Locate the cell with the specified text and output its [x, y] center coordinate. 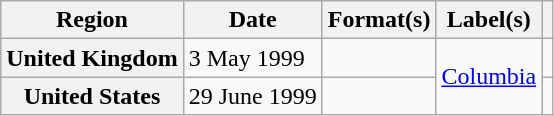
3 May 1999 [252, 58]
United States [92, 96]
Label(s) [489, 20]
Date [252, 20]
Columbia [489, 77]
Format(s) [379, 20]
Region [92, 20]
United Kingdom [92, 58]
29 June 1999 [252, 96]
